Determine the (X, Y) coordinate at the center of the cell enclosing the given text.  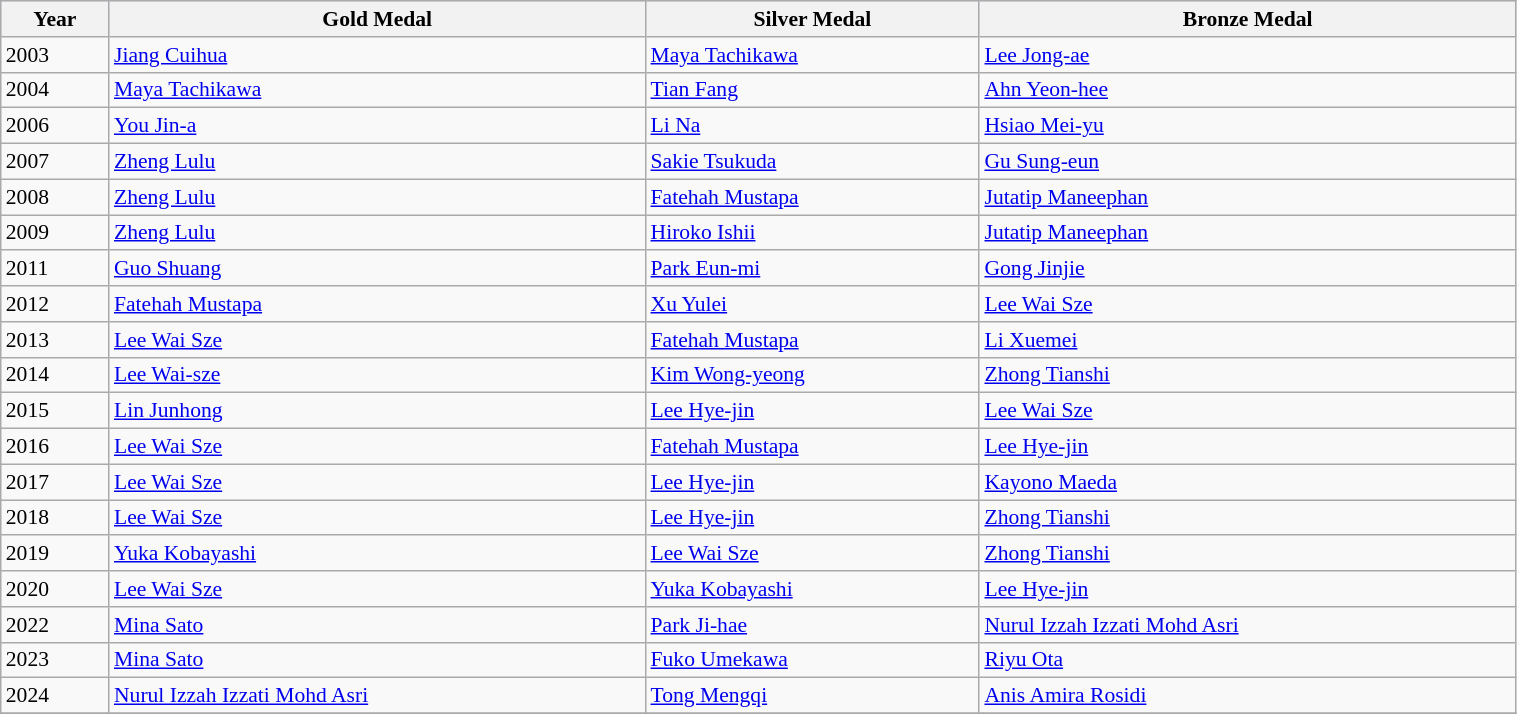
Ahn Yeon-hee (1248, 90)
Li Na (812, 126)
Fuko Umekawa (812, 660)
2003 (55, 55)
Tong Mengqi (812, 696)
Lee Jong-ae (1248, 55)
Guo Shuang (378, 269)
2024 (55, 696)
2006 (55, 126)
Hiroko Ishii (812, 233)
Gong Jinjie (1248, 269)
You Jin-a (378, 126)
2015 (55, 411)
2022 (55, 625)
Lin Junhong (378, 411)
2017 (55, 482)
2011 (55, 269)
Park Ji-hae (812, 625)
Tian Fang (812, 90)
Li Xuemei (1248, 340)
Anis Amira Rosidi (1248, 696)
2023 (55, 660)
Park Eun-mi (812, 269)
2007 (55, 162)
Bronze Medal (1248, 19)
Hsiao Mei-yu (1248, 126)
Gu Sung-eun (1248, 162)
2018 (55, 518)
Jiang Cuihua (378, 55)
Sakie Tsukuda (812, 162)
Riyu Ota (1248, 660)
Gold Medal (378, 19)
2009 (55, 233)
2016 (55, 447)
2012 (55, 304)
Kayono Maeda (1248, 482)
Year (55, 19)
Lee Wai-sze (378, 375)
Kim Wong-yeong (812, 375)
2019 (55, 554)
Silver Medal (812, 19)
2004 (55, 90)
2008 (55, 197)
2014 (55, 375)
2020 (55, 589)
Xu Yulei (812, 304)
2013 (55, 340)
